Find where the given text appears and provide that cell's center as (X, Y) coordinate. 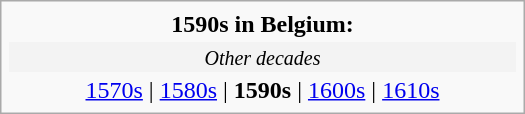
Other decades (262, 57)
1590s in Belgium: (262, 24)
1570s | 1580s | 1590s | 1600s | 1610s (262, 90)
